Output the [x, y] coordinate of the center of the cell containing the given text.  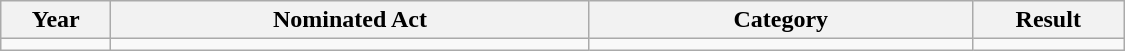
Year [56, 20]
Category [780, 20]
Nominated Act [350, 20]
Result [1048, 20]
